Output the (x, y) coordinate of the center of the cell containing the given text.  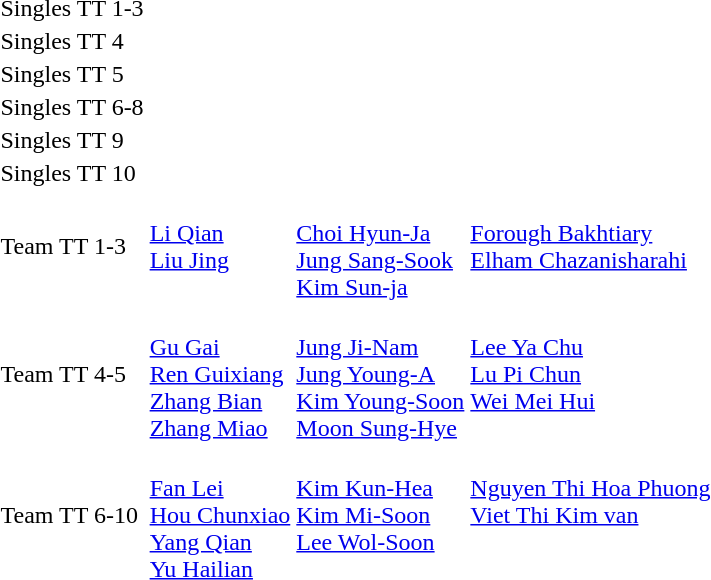
Gu Gai Ren Guixiang Zhang Bian Zhang Miao (220, 374)
Choi Hyun-Ja Jung Sang-Sook Kim Sun-ja (380, 246)
Jung Ji-Nam Jung Young-A Kim Young-Soon Moon Sung-Hye (380, 374)
Li Qian Liu Jing (220, 246)
